Determine the [x, y] coordinate at the center of the cell enclosing the given text.  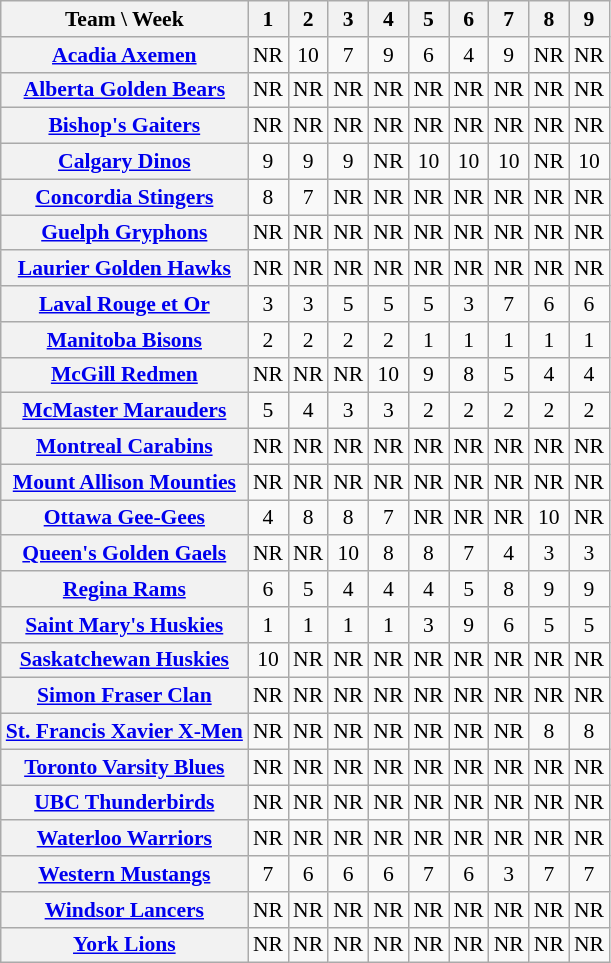
St. Francis Xavier X-Men [124, 732]
McMaster Marauders [124, 411]
Montreal Carabins [124, 447]
Saint Mary's Huskies [124, 625]
Team \ Week [124, 19]
Bishop's Gaiters [124, 126]
Simon Fraser Clan [124, 696]
McGill Redmen [124, 375]
Acadia Axemen [124, 55]
Regina Rams [124, 589]
Laval Rouge et Or [124, 304]
Guelph Gryphons [124, 233]
Alberta Golden Bears [124, 90]
Calgary Dinos [124, 162]
York Lions [124, 945]
Waterloo Warriors [124, 839]
Mount Allison Mounties [124, 482]
Queen's Golden Gaels [124, 554]
Saskatchewan Huskies [124, 660]
UBC Thunderbirds [124, 803]
Windsor Lancers [124, 910]
Ottawa Gee-Gees [124, 518]
Laurier Golden Hawks [124, 269]
Western Mustangs [124, 874]
Manitoba Bisons [124, 340]
Concordia Stingers [124, 197]
Toronto Varsity Blues [124, 767]
